Capture the cell that displays the provided text and extract its (X, Y) central coordinate. 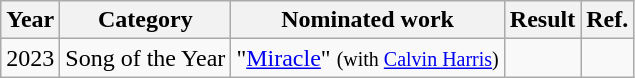
Ref. (608, 20)
Category (146, 20)
Nominated work (368, 20)
Song of the Year (146, 58)
Result (542, 20)
Year (30, 20)
"Miracle" (with Calvin Harris) (368, 58)
2023 (30, 58)
